Find where the given text appears and provide that cell's center as (X, Y) coordinate. 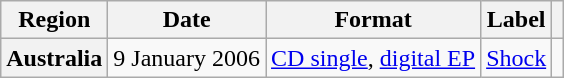
Format (374, 20)
Region (54, 20)
Shock (516, 58)
Australia (54, 58)
Label (516, 20)
Date (187, 20)
9 January 2006 (187, 58)
CD single, digital EP (374, 58)
